From the cell containing the given text, extract its center point as [x, y] coordinate. 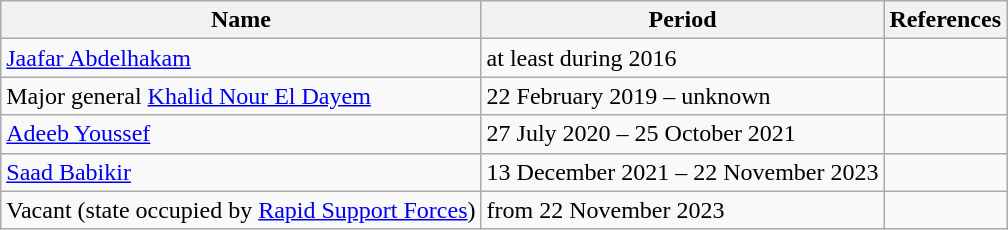
Name [241, 20]
at least during 2016 [682, 58]
Jaafar Abdelhakam [241, 58]
Vacant (state occupied by Rapid Support Forces) [241, 210]
Period [682, 20]
Saad Babikir [241, 172]
27 July 2020 – 25 October 2021 [682, 134]
References [946, 20]
13 December 2021 – 22 November 2023 [682, 172]
Major general Khalid Nour El Dayem [241, 96]
Adeeb Youssef [241, 134]
from 22 November 2023 [682, 210]
22 February 2019 – unknown [682, 96]
